Return [x, y] of the center of cell containing provided text 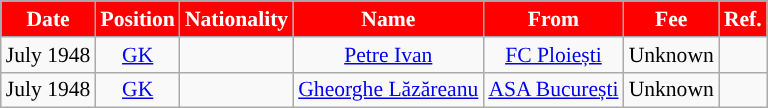
Petre Ivan [388, 55]
Fee [672, 19]
FC Ploiești [553, 55]
Ref. [743, 19]
Nationality [236, 19]
Name [388, 19]
Position [137, 19]
ASA București [553, 90]
Date [48, 19]
Gheorghe Lăzăreanu [388, 90]
From [553, 19]
